Extract the [x, y] coordinate from the center of the cell holding the provided text.  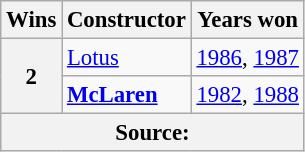
1982, 1988 [248, 95]
Constructor [127, 20]
Years won [248, 20]
2 [32, 76]
1986, 1987 [248, 58]
Wins [32, 20]
McLaren [127, 95]
Source: [152, 133]
Lotus [127, 58]
